From the cell containing the given text, extract its center point as [X, Y] coordinate. 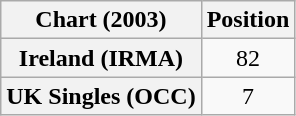
Position [248, 20]
Chart (2003) [101, 20]
82 [248, 58]
7 [248, 96]
Ireland (IRMA) [101, 58]
UK Singles (OCC) [101, 96]
